Extract the (X, Y) coordinate from the center of the cell holding the provided text.  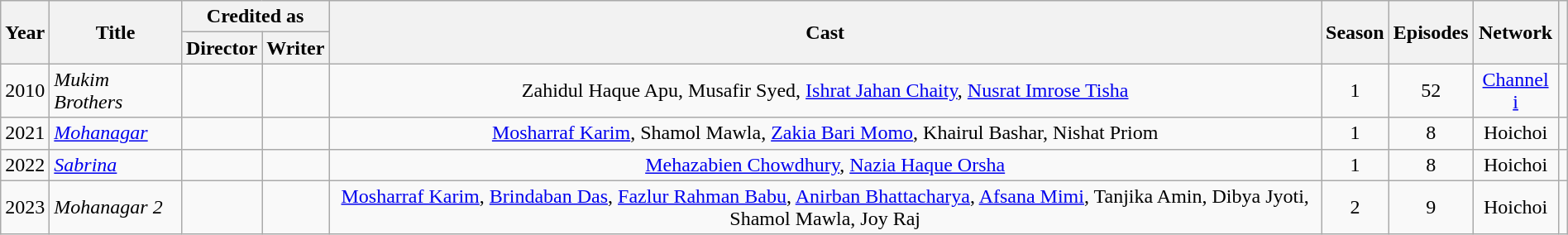
Year (25, 32)
Director (222, 48)
Title (116, 32)
2 (1355, 207)
Mosharraf Karim, Shamol Mawla, Zakia Bari Momo, Khairul Bashar, Nishat Priom (825, 133)
Sabrina (116, 165)
Mukim Brothers (116, 91)
Mohanagar (116, 133)
Mehazabien Chowdhury, Nazia Haque Orsha (825, 165)
Network (1515, 32)
52 (1431, 91)
Mosharraf Karim, Brindaban Das, Fazlur Rahman Babu, Anirban Bhattacharya, Afsana Mimi, Tanjika Amin, Dibya Jyoti, Shamol Mawla, Joy Raj (825, 207)
Cast (825, 32)
2021 (25, 133)
Zahidul Haque Apu, Musafir Syed, Ishrat Jahan Chaity, Nusrat Imrose Tisha (825, 91)
2022 (25, 165)
Credited as (255, 17)
Season (1355, 32)
Mohanagar 2 (116, 207)
Episodes (1431, 32)
2010 (25, 91)
9 (1431, 207)
Channel i (1515, 91)
Writer (296, 48)
2023 (25, 207)
